Locate the cell with the specified text and output its [x, y] center coordinate. 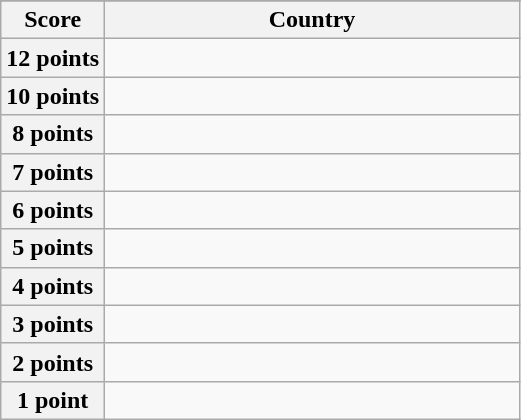
4 points [53, 286]
Score [53, 20]
Country [312, 20]
1 point [53, 400]
2 points [53, 362]
7 points [53, 172]
8 points [53, 134]
3 points [53, 324]
5 points [53, 248]
10 points [53, 96]
6 points [53, 210]
12 points [53, 58]
